Search for the cell housing the specified text and yield its [x, y] center coordinate. 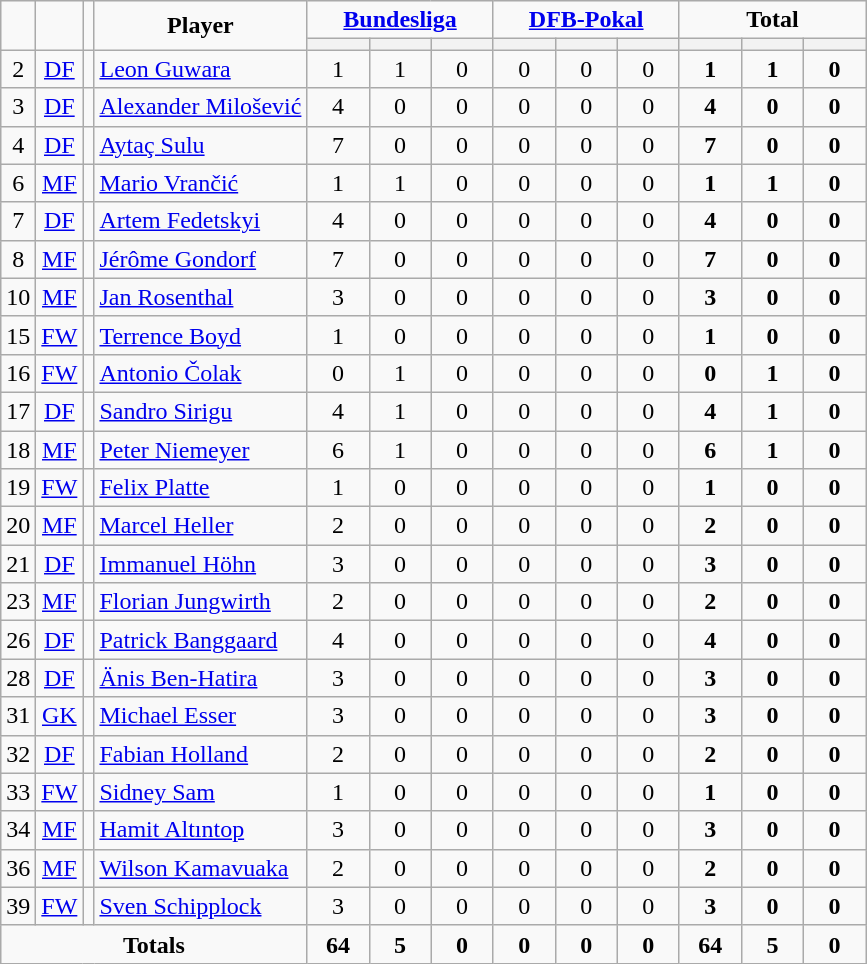
Sandro Sirigu [200, 411]
Artem Fedetskyi [200, 221]
Aytaç Sulu [200, 145]
Michael Esser [200, 716]
31 [18, 716]
Peter Niemeyer [200, 449]
15 [18, 335]
18 [18, 449]
DFB-Pokal [586, 20]
GK [60, 716]
8 [18, 259]
16 [18, 373]
Sven Schipplock [200, 906]
Jan Rosenthal [200, 297]
39 [18, 906]
Mario Vrančić [200, 183]
Player [200, 26]
34 [18, 830]
23 [18, 602]
32 [18, 754]
Marcel Heller [200, 526]
36 [18, 868]
Alexander Milošević [200, 107]
Jérôme Gondorf [200, 259]
26 [18, 640]
Patrick Banggaard [200, 640]
21 [18, 564]
Leon Guwara [200, 69]
Felix Platte [200, 488]
Florian Jungwirth [200, 602]
Terrence Boyd [200, 335]
Antonio Čolak [200, 373]
20 [18, 526]
17 [18, 411]
28 [18, 678]
Wilson Kamavuaka [200, 868]
Immanuel Höhn [200, 564]
Fabian Holland [200, 754]
Totals [154, 944]
Total [772, 20]
Hamit Altıntop [200, 830]
33 [18, 792]
Änis Ben-Hatira [200, 678]
19 [18, 488]
Bundesliga [400, 20]
10 [18, 297]
Sidney Sam [200, 792]
